Detect which cell encompasses the target text, then output its [X, Y] center coordinate. 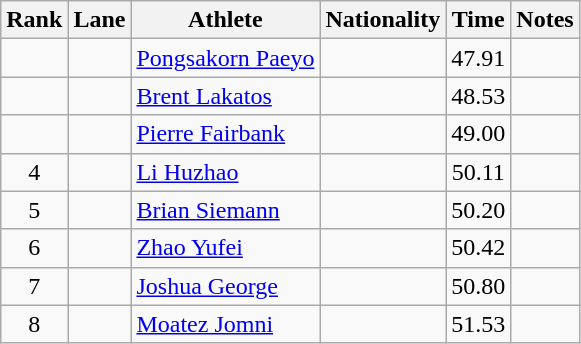
7 [34, 286]
4 [34, 172]
51.53 [478, 324]
6 [34, 248]
Brian Siemann [226, 210]
Athlete [226, 20]
Rank [34, 20]
Brent Lakatos [226, 96]
50.11 [478, 172]
Pierre Fairbank [226, 134]
Pongsakorn Paeyo [226, 58]
Nationality [383, 20]
Time [478, 20]
8 [34, 324]
5 [34, 210]
Li Huzhao [226, 172]
50.42 [478, 248]
49.00 [478, 134]
Zhao Yufei [226, 248]
50.20 [478, 210]
Notes [545, 20]
47.91 [478, 58]
50.80 [478, 286]
48.53 [478, 96]
Lane [100, 20]
Moatez Jomni [226, 324]
Joshua George [226, 286]
